Pinpoint the cell where the given text exists, returning its [X, Y] midpoint coordinate. 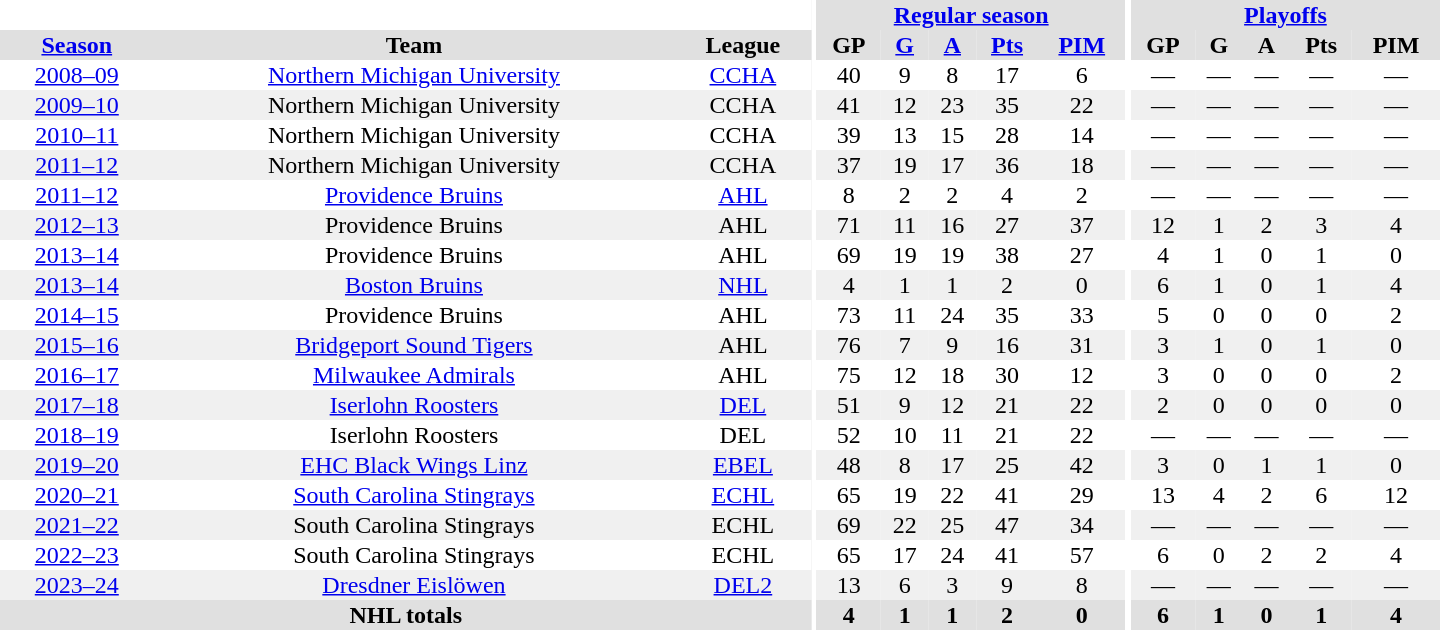
38 [1007, 255]
2010–11 [77, 135]
DEL2 [742, 585]
2021–22 [77, 525]
33 [1082, 315]
2017–18 [77, 405]
23 [952, 105]
73 [849, 315]
2015–16 [77, 345]
Playoffs [1286, 15]
52 [849, 435]
2014–15 [77, 315]
2020–21 [77, 495]
39 [849, 135]
36 [1007, 165]
Bridgeport Sound Tigers [414, 345]
2016–17 [77, 375]
Season [77, 45]
2023–24 [77, 585]
29 [1082, 495]
47 [1007, 525]
Regular season [972, 15]
28 [1007, 135]
Dresdner Eislöwen [414, 585]
14 [1082, 135]
31 [1082, 345]
5 [1163, 315]
15 [952, 135]
71 [849, 225]
40 [849, 75]
76 [849, 345]
2012–13 [77, 225]
NHL totals [406, 615]
51 [849, 405]
57 [1082, 555]
75 [849, 375]
2019–20 [77, 465]
2018–19 [77, 435]
48 [849, 465]
EBEL [742, 465]
EHC Black Wings Linz [414, 465]
2009–10 [77, 105]
2008–09 [77, 75]
7 [905, 345]
NHL [742, 285]
34 [1082, 525]
30 [1007, 375]
League [742, 45]
42 [1082, 465]
Boston Bruins [414, 285]
Team [414, 45]
2022–23 [77, 555]
Milwaukee Admirals [414, 375]
10 [905, 435]
